Output the [x, y] coordinate of the center of the cell containing the given text.  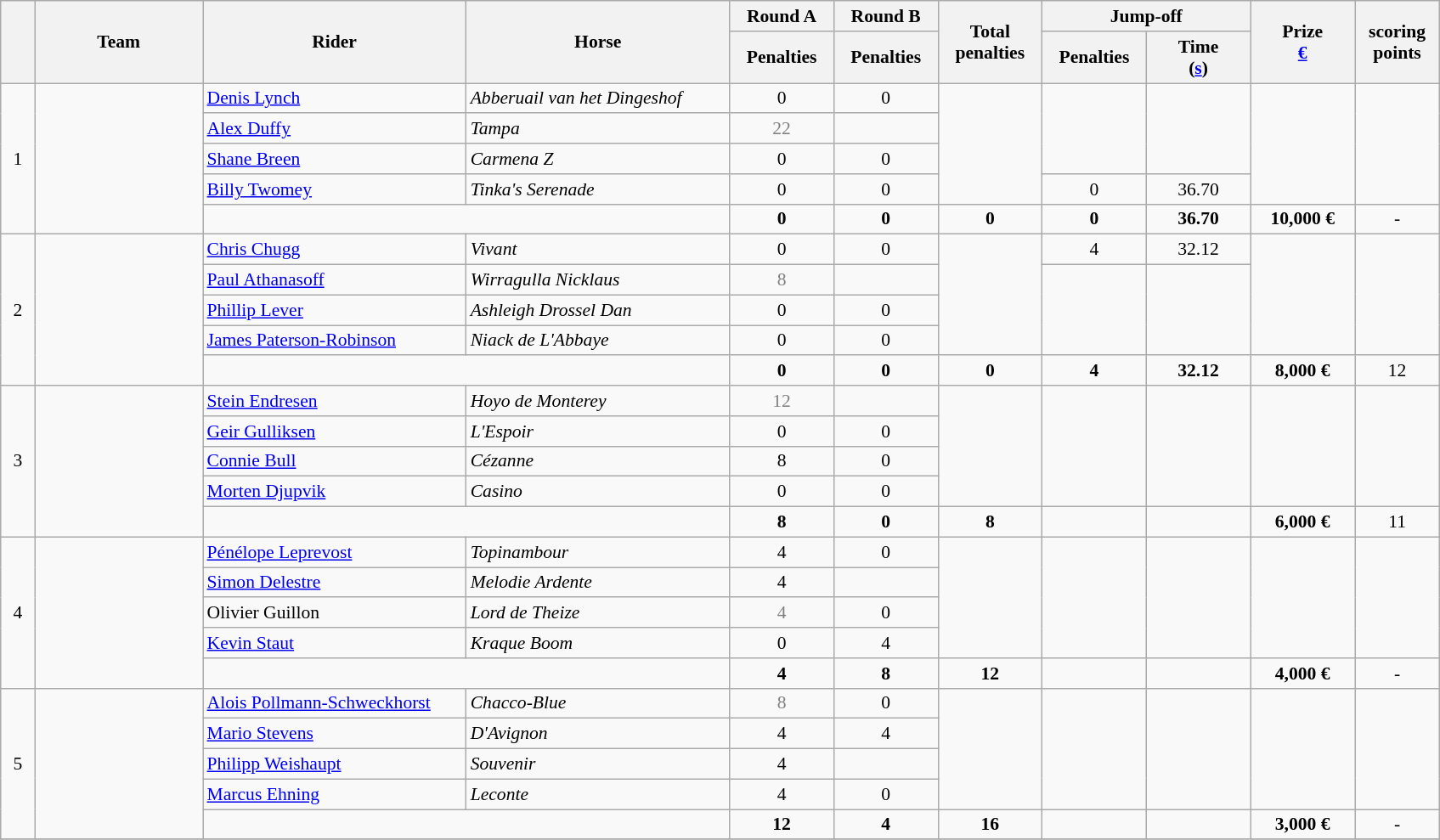
Cézanne [598, 461]
Connie Bull [334, 461]
Jump-off [1147, 16]
1 [18, 159]
Kevin Staut [334, 643]
22 [782, 129]
Carmena Z [598, 159]
Pénélope Leprevost [334, 552]
Chacco-Blue [598, 703]
L'Espoir [598, 431]
Horse [598, 42]
Phillip Lever [334, 310]
Alex Duffy [334, 129]
Total penalties [991, 42]
4,000 € [1303, 674]
Melodie Ardente [598, 583]
10,000 € [1303, 219]
Wirragulla Nicklaus [598, 280]
Marcus Ehning [334, 794]
Topinambour [598, 552]
Vivant [598, 250]
Souvenir [598, 764]
James Paterson-Robinson [334, 341]
Abberuail van het Dingeshof [598, 99]
Simon Delestre [334, 583]
Prize€ [1303, 42]
5 [18, 764]
scoringpoints [1397, 42]
Shane Breen [334, 159]
Team [119, 42]
Leconte [598, 794]
Hoyo de Monterey [598, 401]
Kraque Boom [598, 643]
Ashleigh Drossel Dan [598, 310]
Time(s) [1198, 58]
Paul Athanasoff [334, 280]
Stein Endresen [334, 401]
Morten Djupvik [334, 492]
3,000 € [1303, 825]
11 [1397, 522]
Olivier Guillon [334, 613]
2 [18, 310]
Philipp Weishaupt [334, 764]
Casino [598, 492]
Lord de Theize [598, 613]
Tinka's Serenade [598, 189]
Round B [885, 16]
Denis Lynch [334, 99]
Round A [782, 16]
3 [18, 461]
Alois Pollmann-Schweckhorst [334, 703]
Billy Twomey [334, 189]
16 [991, 825]
8,000 € [1303, 371]
Tampa [598, 129]
D'Avignon [598, 734]
Chris Chugg [334, 250]
Rider [334, 42]
Niack de L'Abbaye [598, 341]
Mario Stevens [334, 734]
Geir Gulliksen [334, 431]
6,000 € [1303, 522]
